Locate the cell with the specified text and output its (x, y) center coordinate. 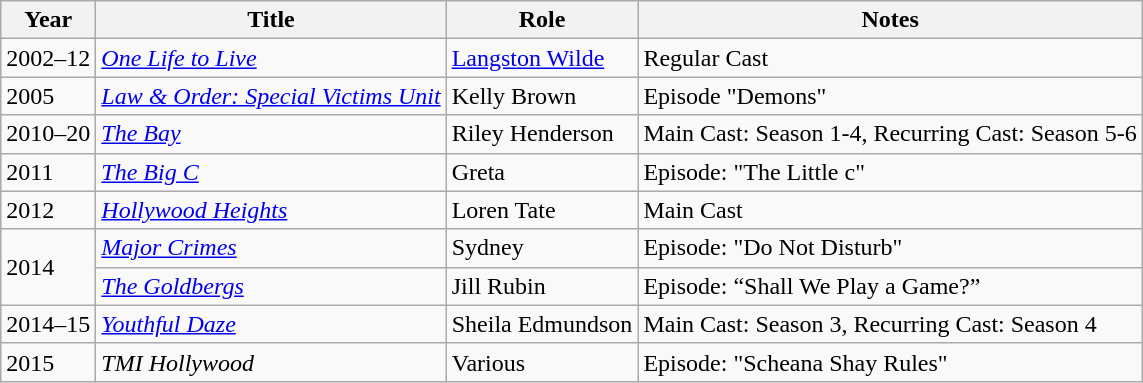
2002–12 (48, 58)
2014–15 (48, 324)
Riley Henderson (542, 134)
Episode: "The Little c" (890, 172)
Loren Tate (542, 210)
Main Cast: Season 3, Recurring Cast: Season 4 (890, 324)
Langston Wilde (542, 58)
Major Crimes (271, 248)
Hollywood Heights (271, 210)
One Life to Live (271, 58)
The Big C (271, 172)
Role (542, 20)
TMI Hollywood (271, 362)
2012 (48, 210)
Episode "Demons" (890, 96)
The Bay (271, 134)
Episode: "Scheana Shay Rules" (890, 362)
Greta (542, 172)
2005 (48, 96)
Jill Rubin (542, 286)
Law & Order: Special Victims Unit (271, 96)
2011 (48, 172)
Various (542, 362)
Kelly Brown (542, 96)
Title (271, 20)
Main Cast: Season 1-4, Recurring Cast: Season 5-6 (890, 134)
2015 (48, 362)
2010–20 (48, 134)
Year (48, 20)
Episode: "Do Not Disturb" (890, 248)
Notes (890, 20)
2014 (48, 267)
Youthful Daze (271, 324)
Sydney (542, 248)
Regular Cast (890, 58)
The Goldbergs (271, 286)
Sheila Edmundson (542, 324)
Main Cast (890, 210)
Episode: “Shall We Play a Game?” (890, 286)
